Locate the cell with the specified text and output its [X, Y] center coordinate. 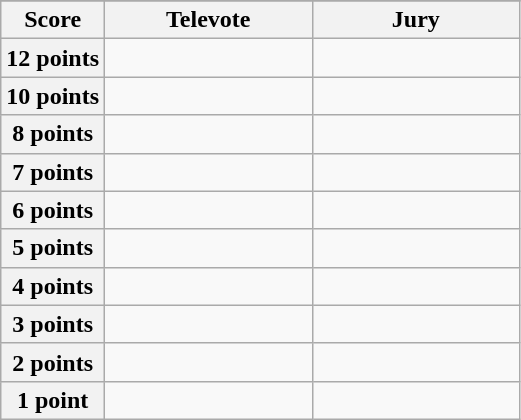
Televote [209, 20]
1 point [53, 400]
6 points [53, 210]
2 points [53, 362]
Jury [416, 20]
7 points [53, 172]
3 points [53, 324]
5 points [53, 248]
8 points [53, 134]
10 points [53, 96]
Score [53, 20]
4 points [53, 286]
12 points [53, 58]
